Detect which cell encompasses the target text, then output its (X, Y) center coordinate. 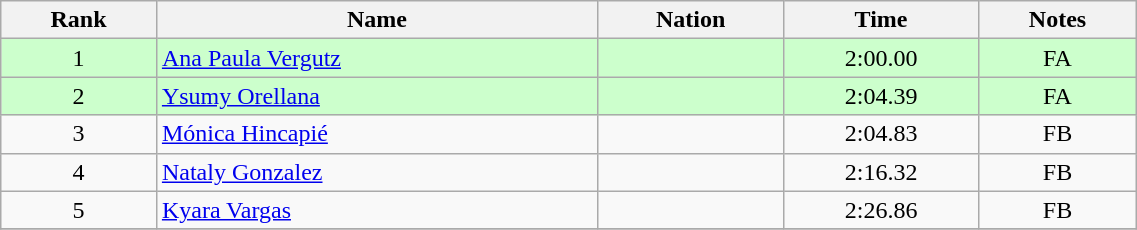
5 (79, 210)
Time (881, 20)
4 (79, 172)
Nation (690, 20)
Name (376, 20)
Ysumy Orellana (376, 96)
3 (79, 134)
Rank (79, 20)
2:16.32 (881, 172)
Mónica Hincapié (376, 134)
2 (79, 96)
1 (79, 58)
Notes (1058, 20)
2:04.39 (881, 96)
Kyara Vargas (376, 210)
2:04.83 (881, 134)
2:26.86 (881, 210)
Nataly Gonzalez (376, 172)
Ana Paula Vergutz (376, 58)
2:00.00 (881, 58)
